Capture the cell that displays the provided text and extract its (X, Y) central coordinate. 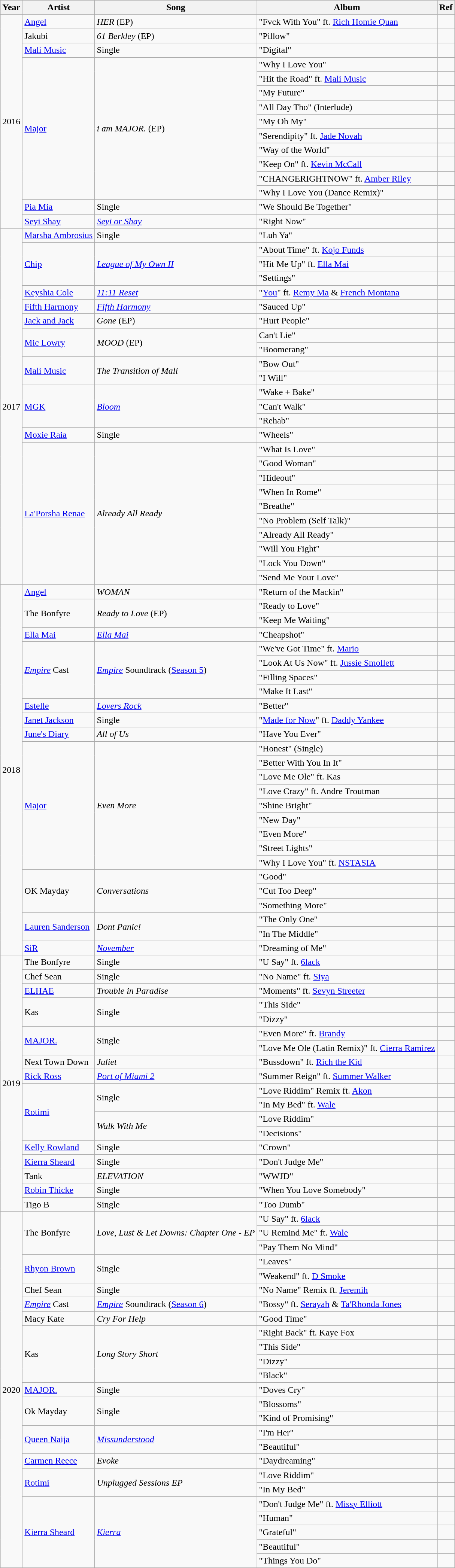
Song (176, 7)
Cry For Help (176, 1318)
Pia Mia (58, 207)
Janet Jackson (58, 720)
"What Is Love" (347, 449)
HER (EP) (176, 22)
MOOD (EP) (176, 342)
"Grateful" (347, 1532)
"We've Got Time" ft. Mario (347, 649)
Estelle (58, 706)
WOMAN (176, 592)
Long Story Short (176, 1354)
"Summer Reign" ft. Summer Walker (347, 1076)
"Serendipity" ft. Jade Novah (347, 136)
"Pillow" (347, 36)
"Black" (347, 1376)
"In My Bed" ft. Wale (347, 1105)
2016 (11, 121)
Mic Lowry (58, 342)
"Street Lights" (347, 848)
Kierra (176, 1532)
Lovers Rock (176, 706)
Ready to Love (EP) (176, 613)
"Blossoms" (347, 1404)
"The Only One" (347, 920)
"Kind of Promising" (347, 1418)
Keyshia Cole (58, 292)
"Cut Too Deep" (347, 891)
"Return of the Mackin" (347, 592)
"Good" (347, 877)
"Don't Judge Me" ft. Missy Elliott (347, 1504)
SiR (58, 948)
"Look At Us Now" ft. Jussie Smollett (347, 663)
Walk With Me (176, 1126)
"Hurt People" (347, 321)
"Pay Them No Mind" (347, 1247)
Chip (58, 264)
2017 (11, 407)
"Honest" (Single) (347, 748)
The Transition of Mali (176, 371)
"CHANGERIGHTNOW" ft. Amber Riley (347, 179)
"Bussdown" ft. Rich the Kid (347, 1062)
"Luh Ya" (347, 235)
Empire Soundtrack (Season 5) (176, 670)
"Wake + Bake" (347, 392)
"Moments" ft. Sevyn Streeter (347, 991)
Unplugged Sessions EP (176, 1482)
"Even More" (347, 834)
Rick Ross (58, 1076)
"Make It Last" (347, 692)
"Wheels" (347, 435)
"Sauced Up" (347, 307)
2018 (11, 770)
Even More (176, 806)
Dont Panic! (176, 927)
"You" ft. Remy Ma & French Montana (347, 292)
"Digital" (347, 50)
"Hit Me Up" ft. Ella Mai (347, 264)
"No Name" Remix ft. Jeremih (347, 1290)
"Can't Walk" (347, 406)
"Settings" (347, 278)
"My Oh My" (347, 121)
"Keep Me Waiting" (347, 620)
"Daydreaming" (347, 1461)
"In The Middle" (347, 934)
"Why I Love You" ft. NSTASIA (347, 862)
"Love Riddim" Remix ft. Akon (347, 1091)
Lauren Sanderson (58, 927)
61 Berkley (EP) (176, 36)
"Bow Out" (347, 364)
Seyi Shay (58, 221)
Moxie Raia (58, 435)
"Made for Now" ft. Daddy Yankee (347, 720)
"Ready to Love" (347, 606)
Robin Thicke (58, 1190)
"I'm Her" (347, 1432)
"Have You Ever" (347, 734)
November (176, 948)
Empire Soundtrack (Season 6) (176, 1304)
"Good Time" (347, 1318)
"Hit the Road" ft. Mali Music (347, 79)
Ok Mayday (58, 1411)
"Rehab" (347, 421)
2019 (11, 1084)
Juliet (176, 1062)
"Love Me Ole" ft. Kas (347, 777)
Seyi or Shay (176, 221)
Already All Ready (176, 514)
i am MAJOR. (EP) (176, 129)
2020 (11, 1390)
Marsha Ambrosius (58, 235)
Album (347, 7)
"Right Back" ft. Kaye Fox (347, 1333)
"Filling Spaces" (347, 677)
11:11 Reset (176, 292)
"Even More" ft. Brandy (347, 1033)
"Hideout" (347, 478)
"Things You Do" (347, 1561)
"Better With You In It" (347, 763)
"Love Crazy" ft. Andre Troutman (347, 791)
Next Town Down (58, 1062)
"Decisions" (347, 1133)
"Better" (347, 706)
Gone (EP) (176, 321)
"All Day Tho" (Interlude) (347, 107)
"Don't Judge Me" (347, 1162)
Port of Miami 2 (176, 1076)
"Send Me Your Love" (347, 577)
"Dreaming of Me" (347, 948)
"About Time" ft. Kojo Funds (347, 250)
Bloom (176, 406)
"Bossy" ft. Serayah & Ta'Rhonda Jones (347, 1304)
La'Porsha Renae (58, 514)
"WWJD" (347, 1176)
Queen Naija (58, 1440)
Love, Lust & Let Downs: Chapter One - EP (176, 1233)
"In My Bed" (347, 1489)
"Weakend" ft. D Smoke (347, 1276)
All of Us (176, 734)
"Lock You Down" (347, 563)
Ref (446, 7)
"Right Now" (347, 221)
Macy Kate (58, 1318)
Jack and Jack (58, 321)
Kelly Rowland (58, 1148)
"No Name" ft. Siya (347, 976)
Evoke (176, 1461)
OK Mayday (58, 891)
MGK (58, 406)
"When You Love Somebody" (347, 1190)
Carmen Reece (58, 1461)
"Leaves" (347, 1261)
Rhyon Brown (58, 1268)
Trouble in Paradise (176, 991)
"U Remind Me" ft. Wale (347, 1233)
"Breathe" (347, 506)
"Already All Ready" (347, 535)
"Will You Fight" (347, 549)
"Fvck With You" ft. Rich Homie Quan (347, 22)
Tigo B (58, 1204)
"I Will" (347, 378)
"New Day" (347, 820)
"My Future" (347, 93)
June's Diary (58, 734)
"Cheapshot" (347, 635)
Can't Lie" (347, 335)
Conversations (176, 891)
"Crown" (347, 1148)
"No Problem (Self Talk)" (347, 520)
"Way of the World" (347, 150)
Missunderstood (176, 1440)
ELEVATION (176, 1176)
"Keep On" ft. Kevin McCall (347, 164)
"Boomerang" (347, 349)
League of My Own II (176, 264)
Artist (58, 7)
Tank (58, 1176)
"Shine Bright" (347, 805)
"We Should Be Together" (347, 207)
"Too Dumb" (347, 1204)
Year (11, 7)
"Why I Love You" (347, 64)
"Love Me Ole (Latin Remix)" ft. Cierra Ramirez (347, 1048)
"Doves Cry" (347, 1390)
"Something More" (347, 905)
"Why I Love You (Dance Remix)" (347, 193)
"Human" (347, 1518)
Jakubi (58, 36)
"Good Woman" (347, 464)
ELHAE (58, 991)
"When In Rome" (347, 492)
